Scan for the cell matching the given text and deliver its [X, Y] coordinate at center. 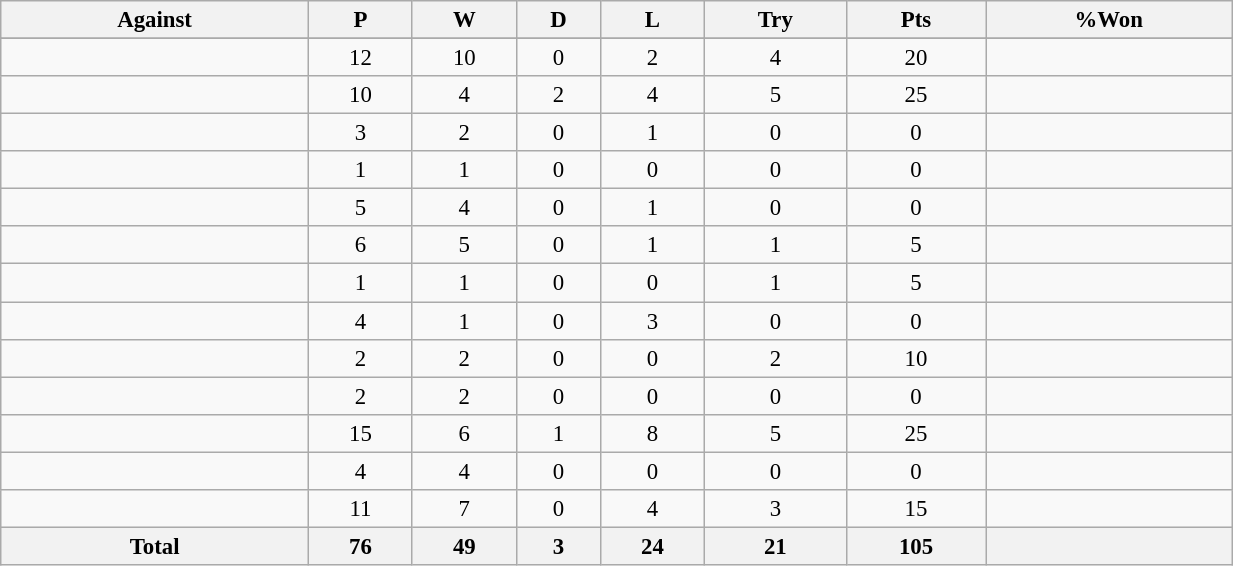
49 [464, 546]
24 [652, 546]
L [652, 20]
11 [360, 509]
12 [360, 58]
%Won [1109, 20]
76 [360, 546]
P [360, 20]
D [558, 20]
Total [155, 546]
105 [916, 546]
21 [775, 546]
Against [155, 20]
W [464, 20]
Try [775, 20]
7 [464, 509]
8 [652, 433]
Pts [916, 20]
20 [916, 58]
